Locate the cell with the specified text and output its (X, Y) center coordinate. 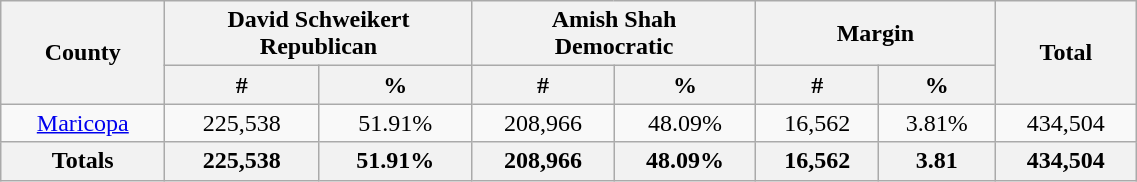
County (83, 52)
Margin (876, 34)
Totals (83, 161)
3.81% (937, 123)
3.81 (937, 161)
Maricopa (83, 123)
Amish ShahDemocratic (614, 34)
David SchweikertRepublican (318, 34)
Total (1066, 52)
